Pinpoint the cell where the given text exists, returning its [X, Y] midpoint coordinate. 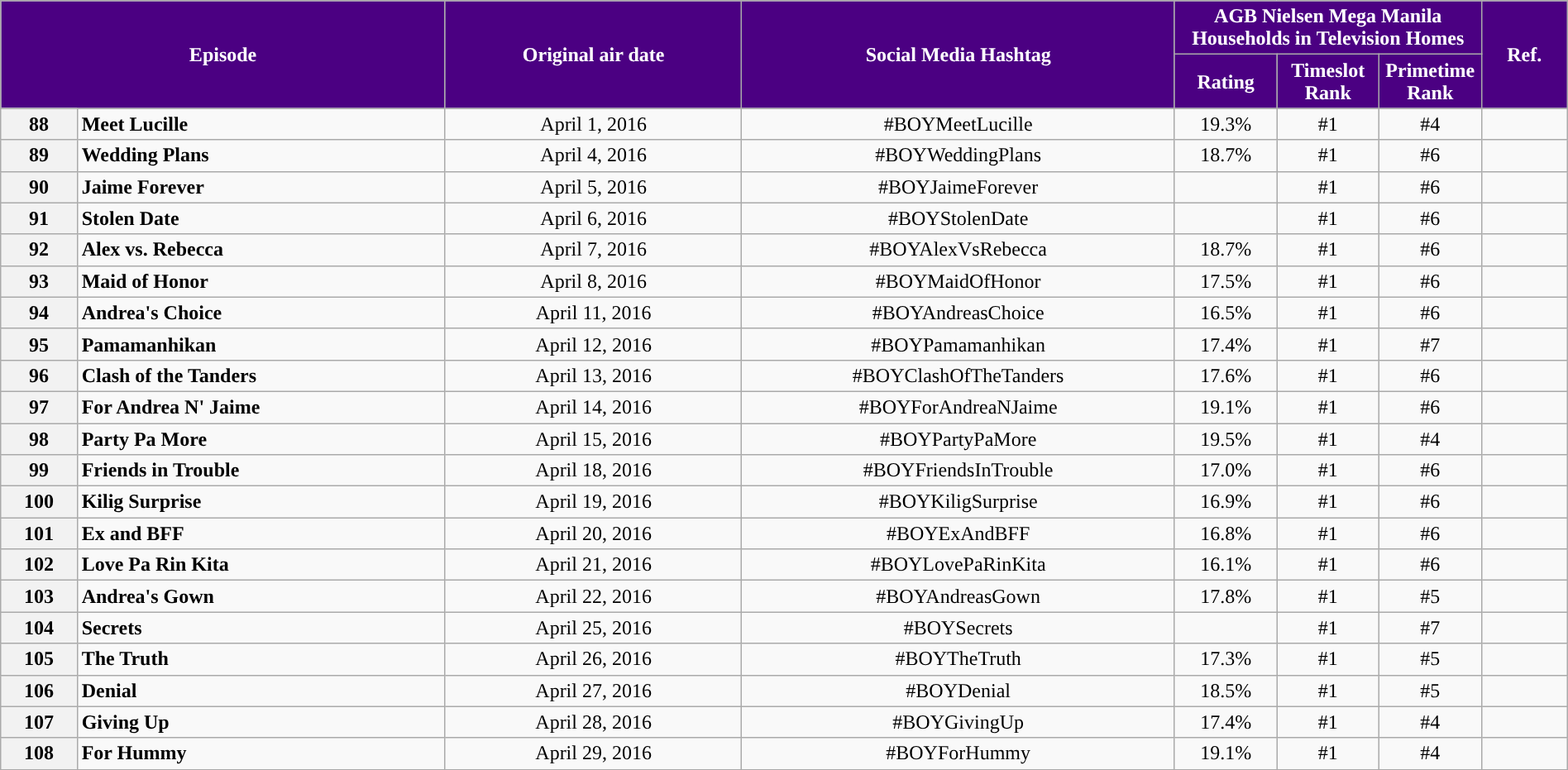
88 [39, 124]
96 [39, 375]
April 15, 2016 [593, 439]
108 [39, 753]
99 [39, 471]
#BOYSecrets [958, 628]
Denial [261, 691]
91 [39, 218]
April 21, 2016 [593, 565]
16.8% [1226, 533]
Andrea's Choice [261, 313]
Giving Up [261, 722]
89 [39, 155]
#BOYClashOfTheTanders [958, 375]
100 [39, 502]
95 [39, 344]
Ref. [1524, 55]
17.5% [1226, 281]
April 20, 2016 [593, 533]
April 19, 2016 [593, 502]
April 12, 2016 [593, 344]
106 [39, 691]
#BOYMeetLucille [958, 124]
Meet Lucille [261, 124]
April 29, 2016 [593, 753]
19.5% [1226, 439]
The Truth [261, 659]
Maid of Honor [261, 281]
#BOYForHummy [958, 753]
#BOYDenial [958, 691]
April 26, 2016 [593, 659]
Episode [223, 55]
April 11, 2016 [593, 313]
April 25, 2016 [593, 628]
Party Pa More [261, 439]
16.5% [1226, 313]
17.8% [1226, 596]
18.5% [1226, 691]
#BOYTheTruth [958, 659]
Primetime Rank [1431, 81]
93 [39, 281]
17.0% [1226, 471]
Clash of the Tanders [261, 375]
#BOYMaidOfHonor [958, 281]
Social Media Hashtag [958, 55]
Timeslot Rank [1328, 81]
98 [39, 439]
Secrets [261, 628]
102 [39, 565]
#BOYStolenDate [958, 218]
Jaime Forever [261, 187]
16.1% [1226, 565]
#BOYExAndBFF [958, 533]
103 [39, 596]
Rating [1226, 81]
#BOYAndreasChoice [958, 313]
94 [39, 313]
92 [39, 250]
Pamamanhikan [261, 344]
Stolen Date [261, 218]
#BOYLovePaRinKita [958, 565]
For Hummy [261, 753]
Andrea's Gown [261, 596]
April 5, 2016 [593, 187]
#BOYPartyPaMore [958, 439]
16.9% [1226, 502]
#BOYPamamanhikan [958, 344]
107 [39, 722]
90 [39, 187]
#BOYKiligSurprise [958, 502]
April 6, 2016 [593, 218]
Wedding Plans [261, 155]
Friends in Trouble [261, 471]
Alex vs. Rebecca [261, 250]
105 [39, 659]
April 14, 2016 [593, 407]
April 22, 2016 [593, 596]
104 [39, 628]
#BOYGivingUp [958, 722]
April 1, 2016 [593, 124]
#BOYAndreasGown [958, 596]
17.6% [1226, 375]
April 7, 2016 [593, 250]
101 [39, 533]
#BOYAlexVsRebecca [958, 250]
For Andrea N' Jaime [261, 407]
#BOYFriendsInTrouble [958, 471]
April 27, 2016 [593, 691]
April 4, 2016 [593, 155]
#BOYJaimeForever [958, 187]
#BOYForAndreaNJaime [958, 407]
AGB Nielsen Mega Manila Households in Television Homes [1328, 28]
97 [39, 407]
April 18, 2016 [593, 471]
April 8, 2016 [593, 281]
#BOYWeddingPlans [958, 155]
April 28, 2016 [593, 722]
April 13, 2016 [593, 375]
Kilig Surprise [261, 502]
Original air date [593, 55]
17.3% [1226, 659]
19.3% [1226, 124]
Love Pa Rin Kita [261, 565]
Ex and BFF [261, 533]
